For the text-containing cell, return its midpoint in (X, Y) coordinate format. 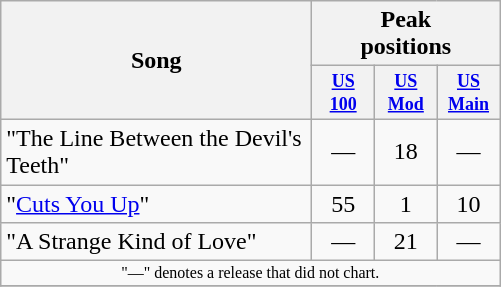
Peakpositions (406, 34)
"The Line Between the Devil's Teeth" (156, 152)
"A Strange Kind of Love" (156, 242)
Song (156, 60)
US100 (344, 93)
1 (406, 204)
55 (344, 204)
USMod (406, 93)
21 (406, 242)
18 (406, 152)
10 (468, 204)
"Cuts You Up" (156, 204)
"—" denotes a release that did not chart. (250, 273)
USMain (468, 93)
